Detect which cell encompasses the target text, then output its [X, Y] center coordinate. 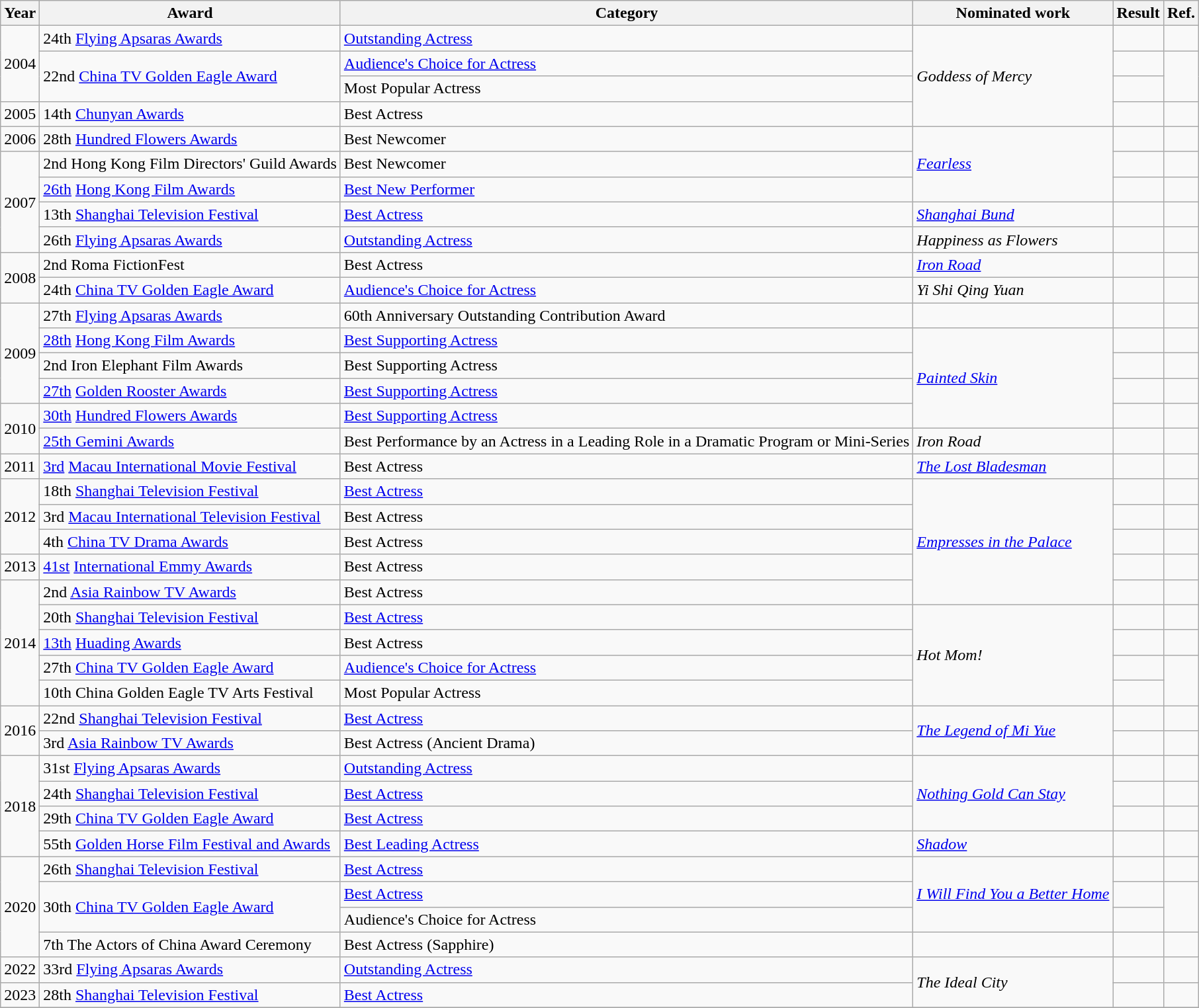
2nd Iron Elephant Film Awards [190, 366]
24th Shanghai Television Festival [190, 794]
I Will Find You a Better Home [1013, 894]
27th Golden Rooster Awards [190, 391]
13th Huading Awards [190, 642]
2023 [20, 995]
Year [20, 13]
Result [1138, 13]
41st International Emmy Awards [190, 567]
25th Gemini Awards [190, 441]
2012 [20, 517]
3rd Macau International Television Festival [190, 517]
27th China TV Golden Eagle Award [190, 667]
Nominated work [1013, 13]
Nothing Gold Can Stay [1013, 794]
Painted Skin [1013, 378]
30th Hundred Flowers Awards [190, 416]
Yi Shi Qing Yuan [1013, 290]
31st Flying Apsaras Awards [190, 769]
14th Chunyan Awards [190, 114]
2010 [20, 429]
Goddess of Mercy [1013, 76]
18th Shanghai Television Festival [190, 491]
Shanghai Bund [1013, 214]
13th Shanghai Television Festival [190, 214]
Award [190, 13]
The Legend of Mi Yue [1013, 730]
2013 [20, 567]
Best New Performer [627, 189]
Fearless [1013, 164]
28th Shanghai Television Festival [190, 995]
2009 [20, 353]
Shadow [1013, 844]
55th Golden Horse Film Festival and Awards [190, 844]
Happiness as Flowers [1013, 239]
Best Performance by an Actress in a Leading Role in a Dramatic Program or Mini-Series [627, 441]
Category [627, 13]
2005 [20, 114]
24th Flying Apsaras Awards [190, 38]
26th Shanghai Television Festival [190, 869]
Best Actress (Ancient Drama) [627, 743]
60th Anniversary Outstanding Contribution Award [627, 315]
The Ideal City [1013, 982]
29th China TV Golden Eagle Award [190, 819]
Empresses in the Palace [1013, 542]
3rd Macau International Movie Festival [190, 466]
26th Hong Kong Film Awards [190, 189]
2018 [20, 806]
2008 [20, 277]
Best Leading Actress [627, 844]
30th China TV Golden Eagle Award [190, 907]
2004 [20, 63]
2011 [20, 466]
33rd Flying Apsaras Awards [190, 970]
28th Hundred Flowers Awards [190, 139]
22nd Shanghai Television Festival [190, 718]
10th China Golden Eagle TV Arts Festival [190, 693]
2020 [20, 907]
Best Actress (Sapphire) [627, 945]
2014 [20, 642]
2007 [20, 202]
2022 [20, 970]
2006 [20, 139]
4th China TV Drama Awards [190, 542]
20th Shanghai Television Festival [190, 617]
2nd Hong Kong Film Directors' Guild Awards [190, 164]
2nd Roma FictionFest [190, 265]
Hot Mom! [1013, 655]
22nd China TV Golden Eagle Award [190, 76]
2016 [20, 730]
3rd Asia Rainbow TV Awards [190, 743]
2nd Asia Rainbow TV Awards [190, 592]
The Lost Bladesman [1013, 466]
27th Flying Apsaras Awards [190, 315]
24th China TV Golden Eagle Award [190, 290]
Ref. [1180, 13]
7th The Actors of China Award Ceremony [190, 945]
26th Flying Apsaras Awards [190, 239]
28th Hong Kong Film Awards [190, 341]
